Identify which cell holds the provided text, then report its (X, Y) central coordinate. 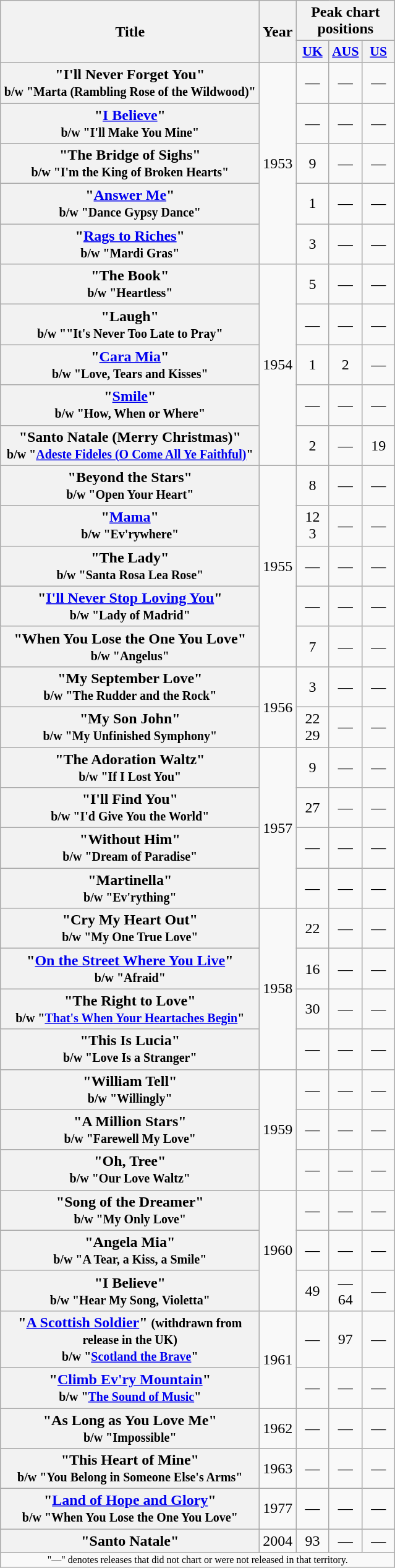
1962 (278, 1428)
Year (278, 32)
1958 (278, 989)
UK (313, 52)
1953 (278, 163)
"Smile"b/w "How, When or Where" (130, 405)
"Song of the Dreamer"b/w "My Only Love" (130, 1210)
"The Lady"b/w "Santa Rosa Lea Rose" (130, 566)
2004 (278, 1541)
"The Bridge of Sighs"b/w "I'm the King of Broken Hearts" (130, 163)
"Santo Natale (Merry Christmas)"b/w "Adeste Fideles (O Come All Ye Faithful)" (130, 446)
30 (313, 1009)
"Without Him"b/w "Dream of Paradise" (130, 848)
1963 (278, 1469)
123 (313, 526)
"My Son John"b/w "My Unfinished Symphony" (130, 726)
1977 (278, 1509)
"Laugh"b/w ""It's Never Too Late to Pray" (130, 324)
"—" denotes releases that did not chart or were not released in that territory. (198, 1560)
1956 (278, 707)
"This Heart of Mine"b/w "You Belong in Someone Else's Arms" (130, 1469)
"Rags to Riches"b/w "Mardi Gras" (130, 244)
"I'll Find You"b/w "I'd Give You the World" (130, 808)
16 (313, 969)
7 (313, 646)
1957 (278, 828)
"A Scottish Soldier" (withdrawn from release in the UK)b/w "Scotland the Brave" (130, 1339)
8 (313, 485)
19 (378, 446)
"I'll Never Forget You"b/w "Marta (Rambling Rose of the Wildwood)" (130, 83)
"Answer Me"b/w "Dance Gypsy Dance" (130, 204)
"Oh, Tree"b/w "Our Love Waltz" (130, 1170)
—64 (345, 1291)
"Land of Hope and Glory"b/w "When You Lose the One You Love" (130, 1509)
"Climb Ev'ry Mountain"b/w "The Sound of Music" (130, 1387)
"Cara Mia"b/w "Love, Tears and Kisses" (130, 365)
"On the Street Where You Live"b/w "Afraid" (130, 969)
93 (313, 1541)
97 (345, 1339)
US (378, 52)
1961 (278, 1359)
"When You Lose the One You Love"b/w "Angelus" (130, 646)
1960 (278, 1250)
"Mama"b/w "Ev'rywhere" (130, 526)
"I'll Never Stop Loving You"b/w "Lady of Madrid" (130, 606)
"I Believe"b/w "I'll Make You Mine" (130, 123)
"Beyond the Stars"b/w "Open Your Heart" (130, 485)
"Angela Mia"b/w "A Tear, a Kiss, a Smile" (130, 1250)
5 (313, 285)
"I Believe"b/w "Hear My Song, Violetta" (130, 1291)
"Santo Natale" (130, 1541)
AUS (345, 52)
1955 (278, 566)
"William Tell"b/w "Willingly" (130, 1089)
"The Adoration Waltz"b/w "If I Lost You" (130, 767)
Title (130, 32)
1954 (278, 365)
"Martinella"b/w "Ev'rything" (130, 889)
22 (313, 928)
"My September Love"b/w "The Rudder and the Rock" (130, 687)
2229 (313, 726)
27 (313, 808)
49 (313, 1291)
Peak chart positions (346, 21)
"The Book"b/w "Heartless" (130, 285)
"The Right to Love"b/w "That's When Your Heartaches Begin" (130, 1009)
"A Million Stars"b/w "Farewell My Love" (130, 1130)
"This Is Lucia"b/w "Love Is a Stranger" (130, 1049)
"As Long as You Love Me"b/w "Impossible" (130, 1428)
"Cry My Heart Out"b/w "My One True Love" (130, 928)
1959 (278, 1130)
